Provide the (x, y) coordinate of the cell's center where the given text is located.  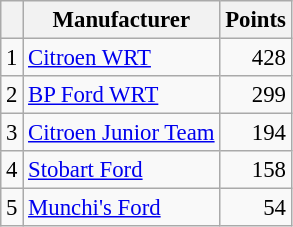
4 (12, 170)
Citroen Junior Team (122, 133)
Citroen WRT (122, 58)
54 (256, 208)
299 (256, 95)
428 (256, 58)
Stobart Ford (122, 170)
Munchi's Ford (122, 208)
158 (256, 170)
1 (12, 58)
Manufacturer (122, 20)
5 (12, 208)
2 (12, 95)
3 (12, 133)
BP Ford WRT (122, 95)
194 (256, 133)
Points (256, 20)
